For the text-containing cell, return its midpoint in (X, Y) coordinate format. 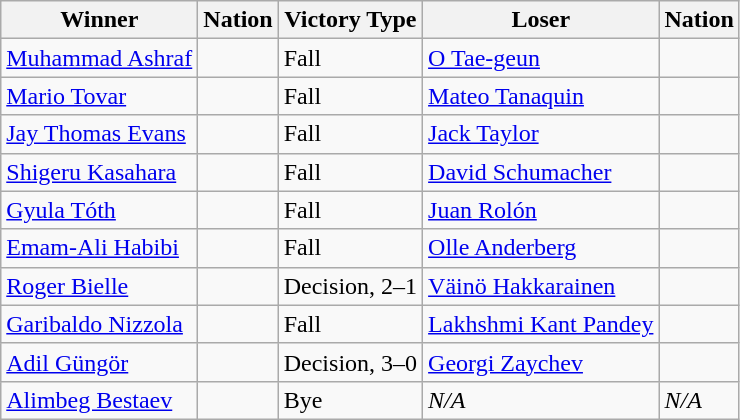
Olle Anderberg (541, 248)
Juan Rolón (541, 210)
Mateo Tanaquin (541, 96)
Lakhshmi Kant Pandey (541, 324)
Gyula Tóth (100, 210)
Jay Thomas Evans (100, 134)
Victory Type (350, 20)
Decision, 2–1 (350, 286)
Mario Tovar (100, 96)
Georgi Zaychev (541, 362)
Alimbeg Bestaev (100, 400)
Shigeru Kasahara (100, 172)
O Tae-geun (541, 58)
Muhammad Ashraf (100, 58)
Bye (350, 400)
David Schumacher (541, 172)
Garibaldo Nizzola (100, 324)
Decision, 3–0 (350, 362)
Winner (100, 20)
Jack Taylor (541, 134)
Väinö Hakkarainen (541, 286)
Roger Bielle (100, 286)
Loser (541, 20)
Emam-Ali Habibi (100, 248)
Adil Güngör (100, 362)
